Output the (x, y) coordinate of the center of the cell containing the given text.  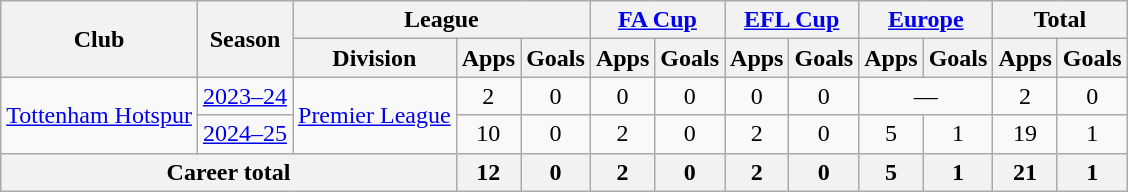
10 (488, 134)
FA Cup (657, 20)
21 (1025, 172)
Club (100, 39)
League (441, 20)
Europe (926, 20)
19 (1025, 134)
2023–24 (244, 96)
— (926, 96)
EFL Cup (792, 20)
Season (244, 39)
Division (374, 58)
2024–25 (244, 134)
Tottenham Hotspur (100, 115)
Total (1060, 20)
Premier League (374, 115)
12 (488, 172)
Career total (228, 172)
